Extract the [X, Y] coordinate from the center of the cell holding the provided text.  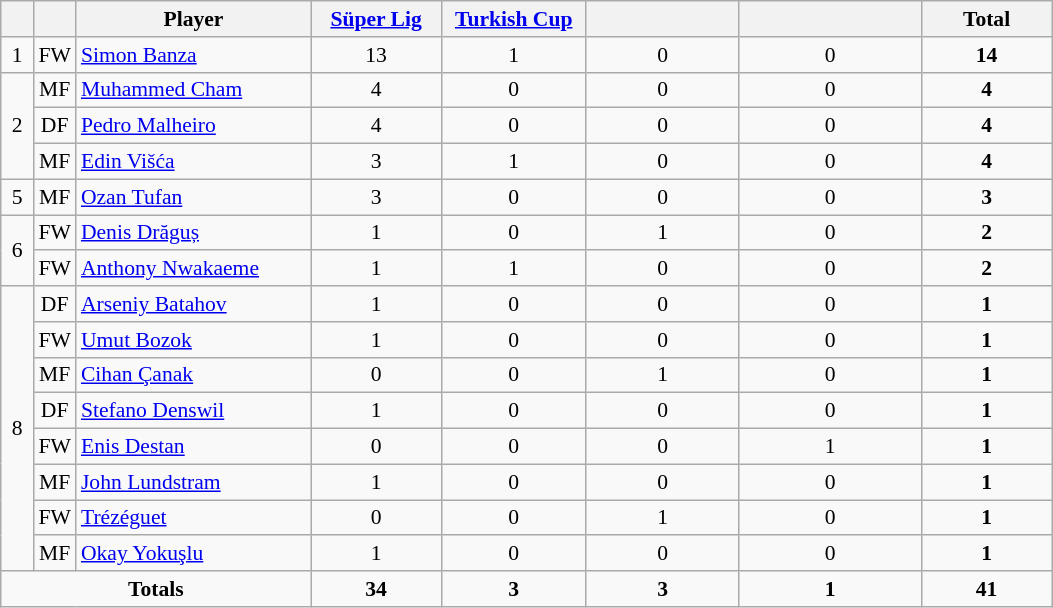
5 [18, 197]
41 [987, 589]
Umut Bozok [194, 340]
Turkish Cup [514, 19]
Anthony Nwakaeme [194, 269]
13 [376, 55]
Total [987, 19]
Simon Banza [194, 55]
Stefano Denswil [194, 411]
Ozan Tufan [194, 197]
34 [376, 589]
Okay Yokuşlu [194, 554]
6 [18, 250]
Denis Drăguș [194, 233]
Süper Lig [376, 19]
John Lundstram [194, 482]
Arseniy Batahov [194, 304]
Trézéguet [194, 518]
Pedro Malheiro [194, 126]
14 [987, 55]
Muhammed Cham [194, 90]
Edin Višća [194, 162]
Cihan Çanak [194, 375]
8 [18, 428]
Enis Destan [194, 447]
Player [194, 19]
Totals [156, 589]
